Return (x, y) of the center of cell containing provided text 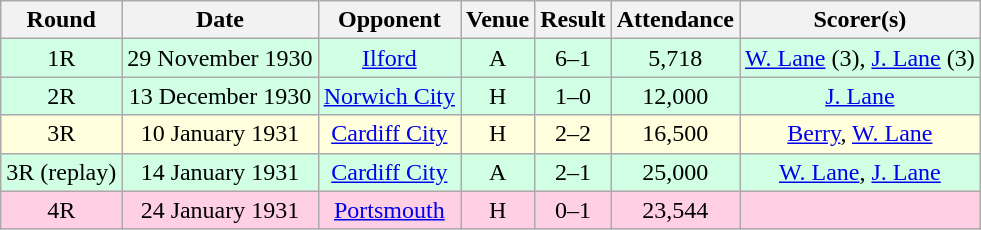
25,000 (675, 172)
5,718 (675, 58)
29 November 1930 (220, 58)
Norwich City (389, 96)
14 January 1931 (220, 172)
1R (62, 58)
Venue (498, 20)
2–2 (573, 134)
2R (62, 96)
Scorer(s) (860, 20)
16,500 (675, 134)
0–1 (573, 210)
Ilford (389, 58)
1–0 (573, 96)
4R (62, 210)
Portsmouth (389, 210)
13 December 1930 (220, 96)
W. Lane, J. Lane (860, 172)
J. Lane (860, 96)
Attendance (675, 20)
2–1 (573, 172)
3R (replay) (62, 172)
Round (62, 20)
Berry, W. Lane (860, 134)
24 January 1931 (220, 210)
W. Lane (3), J. Lane (3) (860, 58)
23,544 (675, 210)
10 January 1931 (220, 134)
12,000 (675, 96)
Opponent (389, 20)
Result (573, 20)
6–1 (573, 58)
3R (62, 134)
Date (220, 20)
